For the text-containing cell, return its midpoint in (X, Y) coordinate format. 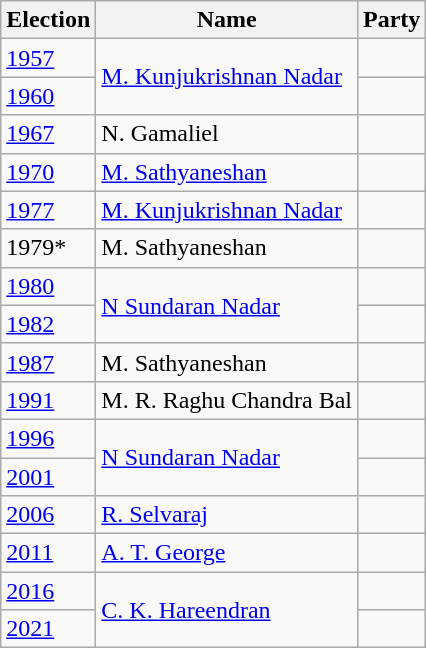
1977 (48, 210)
2006 (48, 515)
N. Gamaliel (227, 134)
1979* (48, 248)
1980 (48, 286)
2011 (48, 553)
1996 (48, 438)
R. Selvaraj (227, 515)
1970 (48, 172)
Party (392, 20)
1987 (48, 362)
C. K. Hareendran (227, 610)
2001 (48, 477)
1960 (48, 96)
2021 (48, 629)
2016 (48, 591)
M. R. Raghu Chandra Bal (227, 400)
A. T. George (227, 553)
Name (227, 20)
Election (48, 20)
1982 (48, 324)
1957 (48, 58)
1991 (48, 400)
1967 (48, 134)
